Scan for the cell matching the given text and deliver its (x, y) coordinate at center. 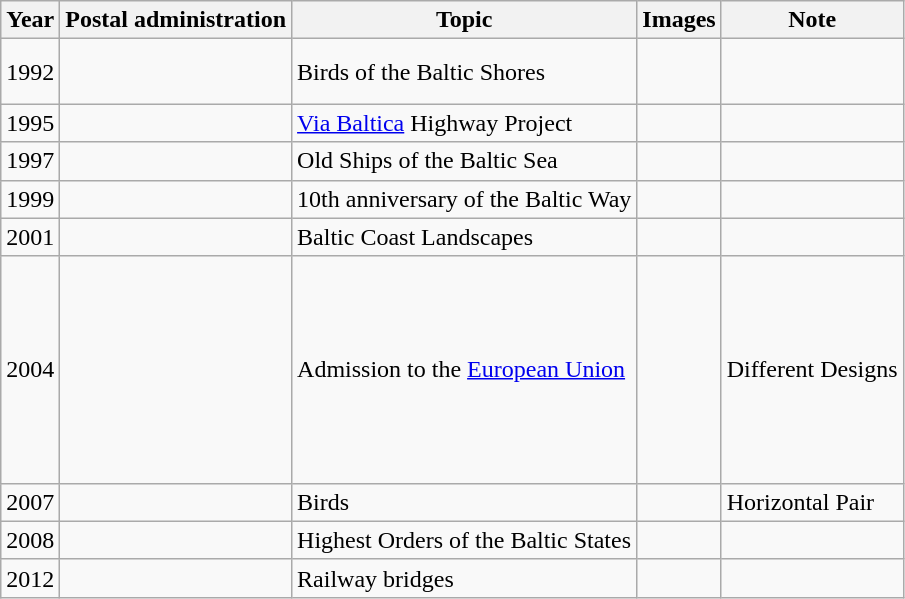
Via Baltica Highway Project (464, 123)
Railway bridges (464, 578)
2004 (30, 370)
Year (30, 20)
1999 (30, 199)
2012 (30, 578)
2001 (30, 237)
1995 (30, 123)
1997 (30, 161)
Admission to the European Union (464, 370)
1992 (30, 72)
Birds of the Baltic Shores (464, 72)
Topic (464, 20)
Highest Orders of the Baltic States (464, 540)
Different Designs (812, 370)
Postal administration (176, 20)
2007 (30, 502)
Horizontal Pair (812, 502)
Old Ships of the Baltic Sea (464, 161)
Images (679, 20)
Baltic Coast Landscapes (464, 237)
Birds (464, 502)
Note (812, 20)
10th anniversary of the Baltic Way (464, 199)
2008 (30, 540)
